Search for the cell housing the specified text and yield its (X, Y) center coordinate. 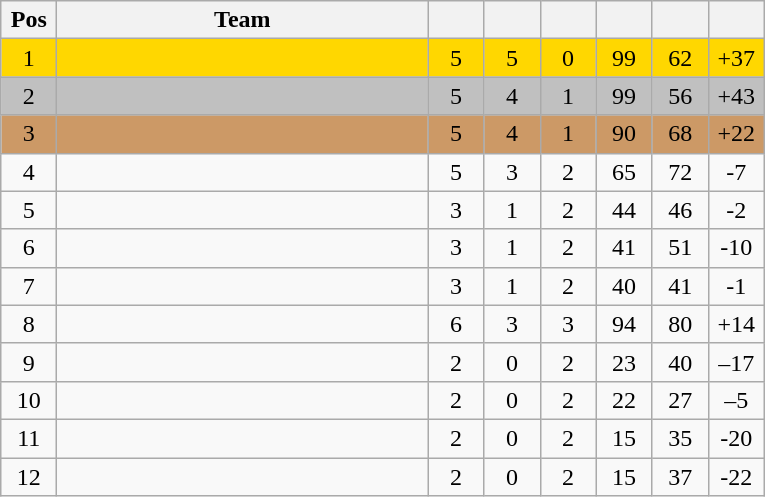
–17 (736, 362)
7 (29, 286)
Team (242, 20)
-7 (736, 172)
-10 (736, 248)
94 (624, 324)
72 (680, 172)
65 (624, 172)
11 (29, 438)
+37 (736, 58)
46 (680, 210)
Pos (29, 20)
-20 (736, 438)
80 (680, 324)
23 (624, 362)
22 (624, 400)
-22 (736, 477)
27 (680, 400)
35 (680, 438)
68 (680, 134)
62 (680, 58)
44 (624, 210)
–5 (736, 400)
8 (29, 324)
-2 (736, 210)
12 (29, 477)
9 (29, 362)
+14 (736, 324)
-1 (736, 286)
56 (680, 96)
+22 (736, 134)
90 (624, 134)
+43 (736, 96)
51 (680, 248)
10 (29, 400)
37 (680, 477)
